Search for the cell housing the specified text and yield its [x, y] center coordinate. 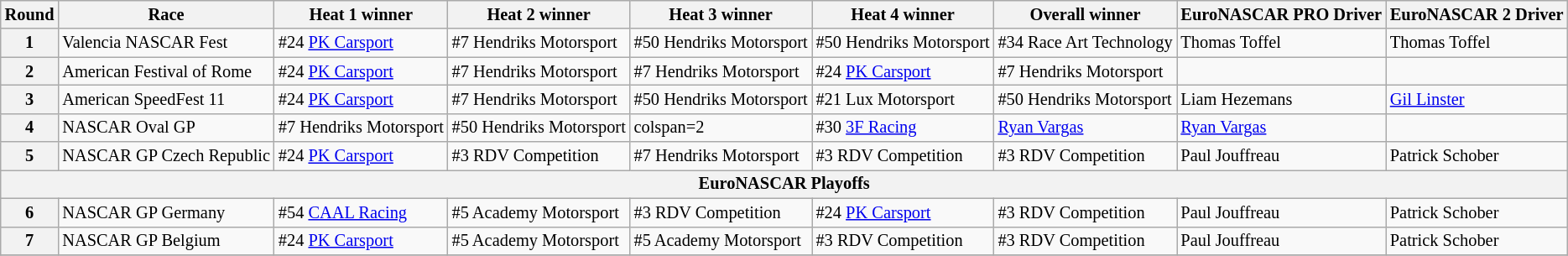
#34 Race Art Technology [1086, 43]
Heat 2 winner [539, 14]
6 [30, 212]
NASCAR GP Czech Republic [166, 156]
Valencia NASCAR Fest [166, 43]
EuroNASCAR Playoffs [784, 184]
#54 CAAL Racing [361, 212]
Heat 4 winner [903, 14]
Round [30, 14]
4 [30, 128]
1 [30, 43]
Gil Linster [1477, 99]
colspan=2 [721, 128]
Race [166, 14]
Heat 3 winner [721, 14]
5 [30, 156]
American Festival of Rome [166, 71]
7 [30, 241]
American SpeedFest 11 [166, 99]
Overall winner [1086, 14]
NASCAR Oval GP [166, 128]
NASCAR GP Belgium [166, 241]
2 [30, 71]
EuroNASCAR 2 Driver [1477, 14]
NASCAR GP Germany [166, 212]
EuroNASCAR PRO Driver [1280, 14]
Heat 1 winner [361, 14]
3 [30, 99]
#30 3F Racing [903, 128]
#21 Lux Motorsport [903, 99]
Liam Hezemans [1280, 99]
